Find where the given text appears and provide that cell's center as (x, y) coordinate. 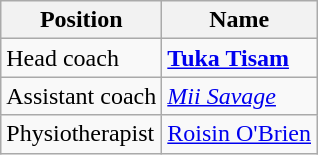
Mii Savage (240, 96)
Head coach (82, 58)
Name (240, 20)
Assistant coach (82, 96)
Tuka Tisam (240, 58)
Roisin O'Brien (240, 134)
Position (82, 20)
Physiotherapist (82, 134)
